Pinpoint the cell where the given text exists, returning its [X, Y] midpoint coordinate. 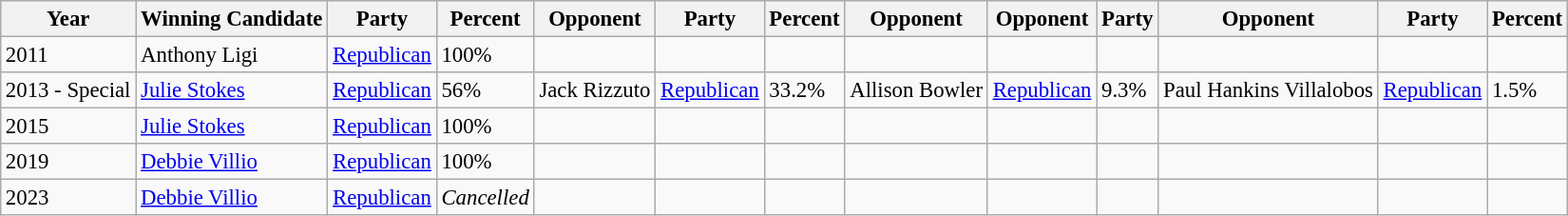
Winning Candidate [232, 19]
33.2% [804, 90]
9.3% [1127, 90]
2015 [68, 127]
1.5% [1528, 90]
2023 [68, 198]
2019 [68, 162]
2011 [68, 54]
Year [68, 19]
Anthony Ligi [232, 54]
Cancelled [485, 198]
Allison Bowler [916, 90]
Jack Rizzuto [595, 90]
2013 - Special [68, 90]
Paul Hankins Villalobos [1269, 90]
56% [485, 90]
